Find where the given text appears and provide that cell's center as [X, Y] coordinate. 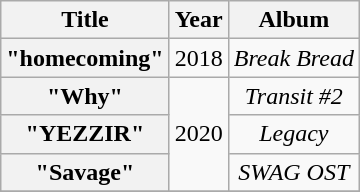
"Savage" [85, 172]
"homecoming" [85, 58]
Year [198, 20]
Legacy [294, 134]
Title [85, 20]
Transit #2 [294, 96]
SWAG OST [294, 172]
Break Bread [294, 58]
"YEZZIR" [85, 134]
"Why" [85, 96]
2020 [198, 134]
2018 [198, 58]
Album [294, 20]
